From the cell containing the given text, extract its center point as (X, Y) coordinate. 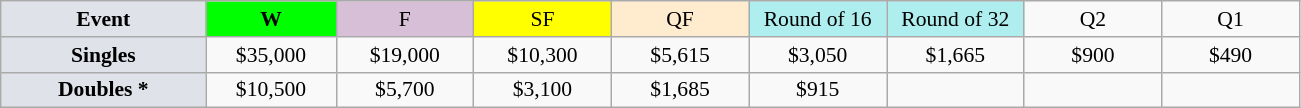
F (405, 19)
Doubles * (104, 90)
$35,000 (271, 55)
W (271, 19)
$19,000 (405, 55)
Q2 (1093, 19)
$10,500 (271, 90)
Round of 16 (818, 19)
$10,300 (543, 55)
$3,050 (818, 55)
$915 (818, 90)
QF (680, 19)
$900 (1093, 55)
Singles (104, 55)
SF (543, 19)
$1,665 (955, 55)
Event (104, 19)
Round of 32 (955, 19)
$1,685 (680, 90)
$5,700 (405, 90)
Q1 (1231, 19)
$5,615 (680, 55)
$3,100 (543, 90)
$490 (1231, 55)
